Return the [X, Y] coordinate for the center point of the cell that contains the specified text.  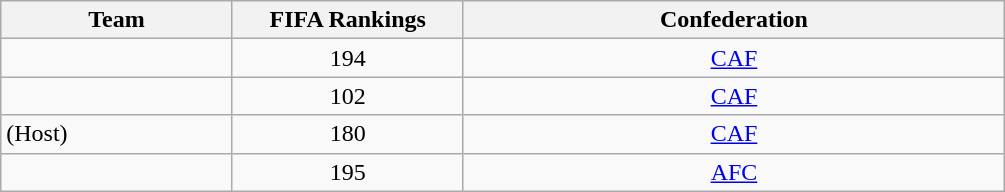
FIFA Rankings [348, 20]
195 [348, 172]
(Host) [116, 134]
180 [348, 134]
Team [116, 20]
194 [348, 58]
Confederation [734, 20]
102 [348, 96]
AFC [734, 172]
